Search for the cell housing the specified text and yield its [x, y] center coordinate. 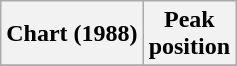
Peak position [189, 34]
Chart (1988) [72, 34]
